Extract the (X, Y) coordinate from the center of the cell holding the provided text.  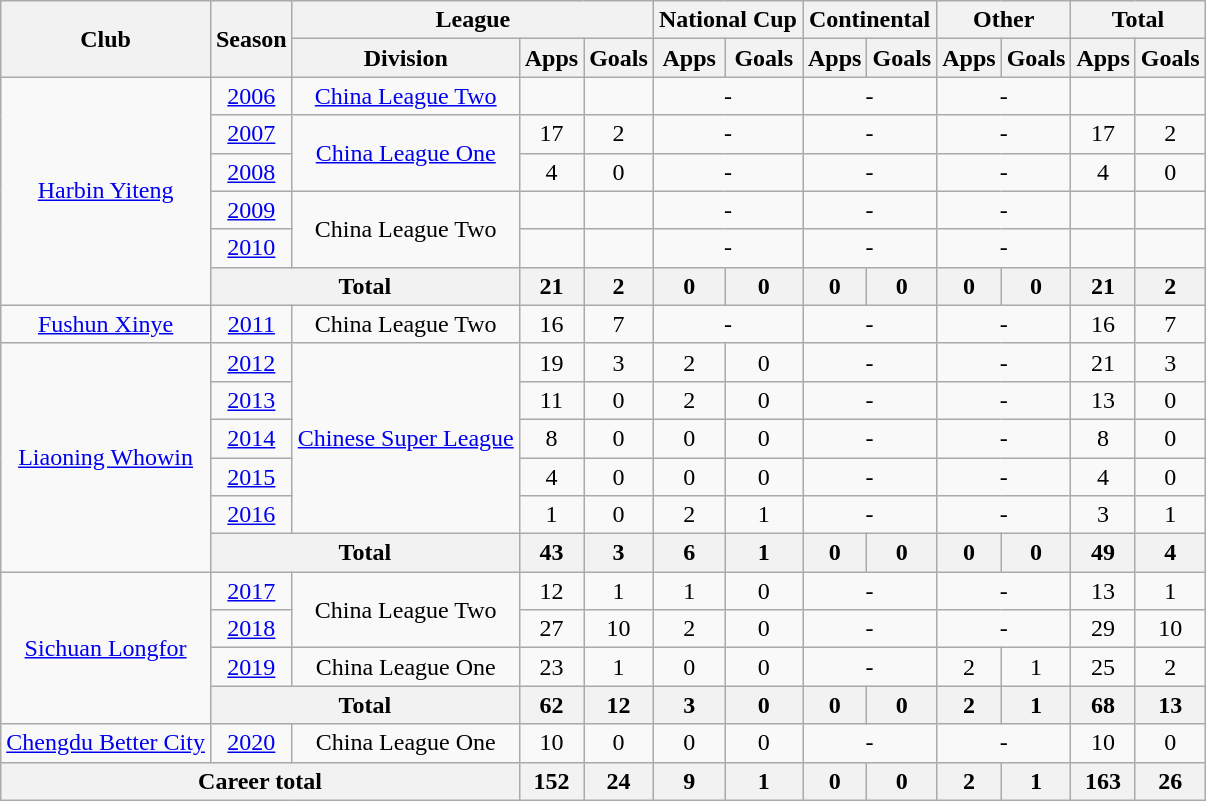
Club (106, 39)
2018 (251, 629)
2007 (251, 134)
Liaoning Whowin (106, 457)
Other (1004, 20)
League (472, 20)
49 (1103, 553)
Chengdu Better City (106, 743)
2015 (251, 477)
19 (551, 362)
2019 (251, 667)
23 (551, 667)
26 (1170, 781)
Harbin Yiteng (106, 191)
62 (551, 705)
2014 (251, 438)
Division (406, 58)
2013 (251, 400)
24 (619, 781)
Chinese Super League (406, 438)
163 (1103, 781)
29 (1103, 629)
National Cup (728, 20)
2020 (251, 743)
6 (689, 553)
11 (551, 400)
2016 (251, 515)
2008 (251, 172)
2017 (251, 591)
Career total (260, 781)
43 (551, 553)
9 (689, 781)
2010 (251, 248)
68 (1103, 705)
2012 (251, 362)
27 (551, 629)
2009 (251, 210)
2006 (251, 96)
Continental (869, 20)
2011 (251, 324)
Season (251, 39)
25 (1103, 667)
Fushun Xinye (106, 324)
152 (551, 781)
Sichuan Longfor (106, 648)
